Detect which cell encompasses the target text, then output its [X, Y] center coordinate. 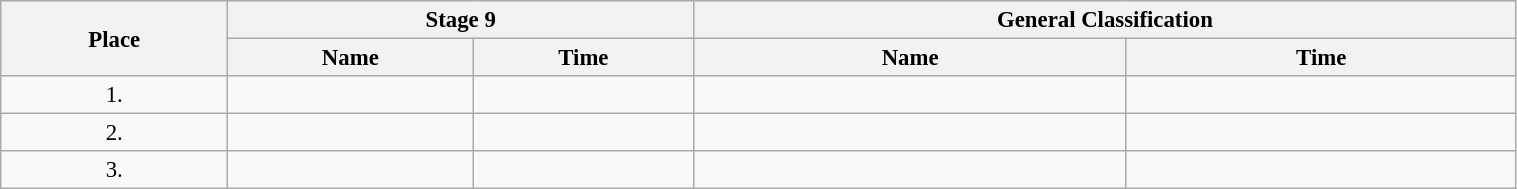
2. [114, 133]
Place [114, 38]
1. [114, 95]
3. [114, 170]
Stage 9 [461, 20]
General Classification [1105, 20]
